Pinpoint the cell where the given text exists, returning its (x, y) midpoint coordinate. 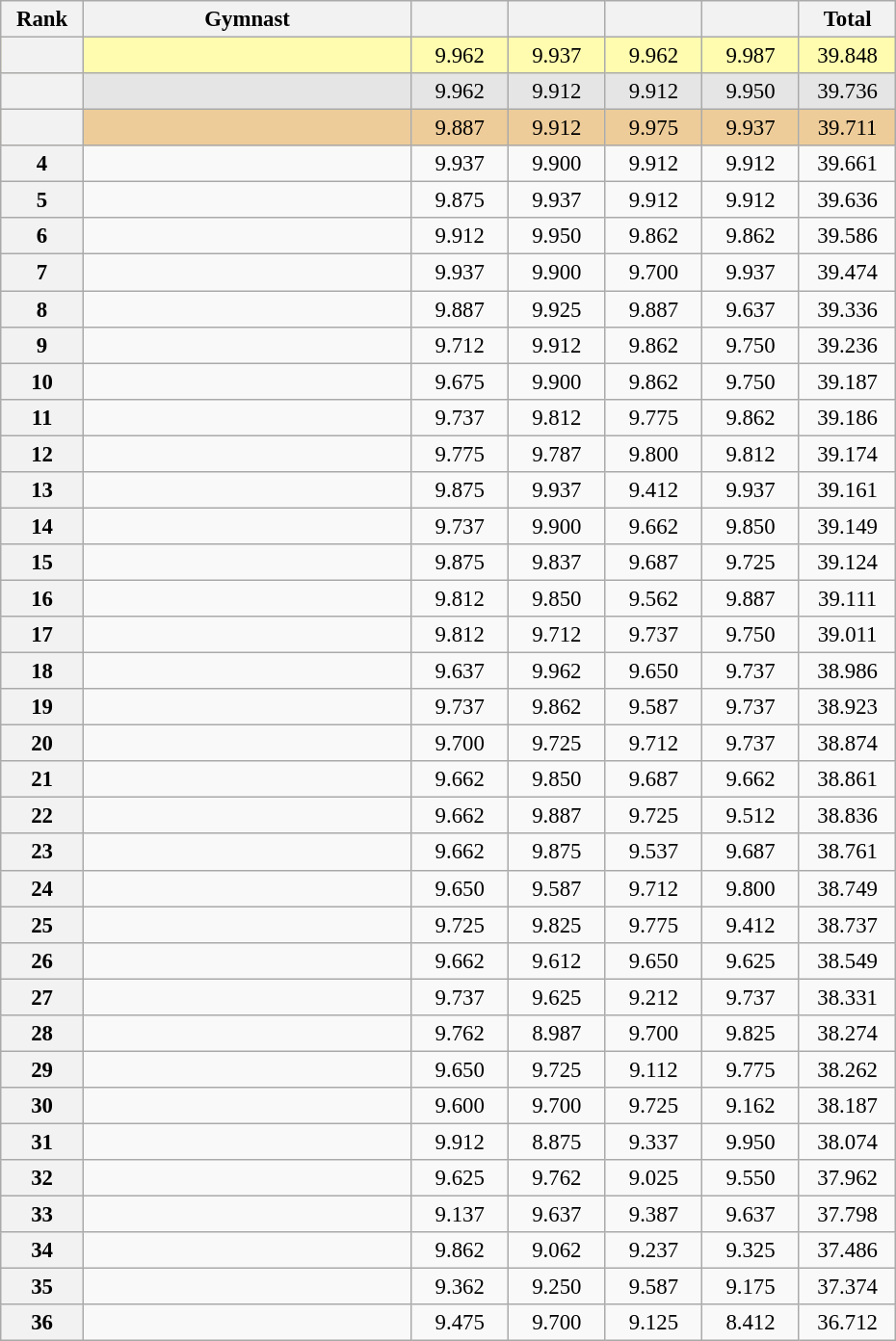
31 (42, 1142)
38.074 (848, 1142)
39.124 (848, 563)
16 (42, 598)
24 (42, 888)
Gymnast (247, 19)
11 (42, 417)
39.174 (848, 454)
Total (848, 19)
39.186 (848, 417)
9.975 (653, 128)
38.874 (848, 744)
9.387 (653, 1215)
12 (42, 454)
35 (42, 1287)
25 (42, 925)
39.011 (848, 635)
8.412 (751, 1323)
Rank (42, 19)
9.837 (557, 563)
29 (42, 1069)
38.331 (848, 997)
9.787 (557, 454)
39.161 (848, 490)
9.250 (557, 1287)
8.987 (557, 1034)
37.962 (848, 1178)
27 (42, 997)
9.175 (751, 1287)
13 (42, 490)
18 (42, 671)
9.362 (461, 1287)
6 (42, 236)
38.861 (848, 779)
5 (42, 200)
39.586 (848, 236)
19 (42, 707)
9.512 (751, 816)
26 (42, 960)
4 (42, 164)
38.923 (848, 707)
10 (42, 381)
32 (42, 1178)
9.112 (653, 1069)
9.562 (653, 598)
20 (42, 744)
38.986 (848, 671)
9.162 (751, 1106)
15 (42, 563)
8.875 (557, 1142)
38.749 (848, 888)
39.236 (848, 345)
9.537 (653, 853)
9.062 (557, 1250)
38.737 (848, 925)
9.337 (653, 1142)
9 (42, 345)
38.836 (848, 816)
39.149 (848, 526)
38.262 (848, 1069)
36.712 (848, 1323)
36 (42, 1323)
39.187 (848, 381)
9.475 (461, 1323)
9.212 (653, 997)
9.612 (557, 960)
7 (42, 273)
39.736 (848, 92)
39.336 (848, 309)
39.636 (848, 200)
39.711 (848, 128)
39.848 (848, 56)
9.237 (653, 1250)
9.325 (751, 1250)
14 (42, 526)
22 (42, 816)
30 (42, 1106)
17 (42, 635)
37.374 (848, 1287)
38.187 (848, 1106)
23 (42, 853)
9.137 (461, 1215)
21 (42, 779)
37.798 (848, 1215)
9.675 (461, 381)
38.761 (848, 853)
28 (42, 1034)
38.549 (848, 960)
33 (42, 1215)
9.925 (557, 309)
39.111 (848, 598)
9.987 (751, 56)
9.550 (751, 1178)
37.486 (848, 1250)
8 (42, 309)
9.600 (461, 1106)
39.661 (848, 164)
9.025 (653, 1178)
9.125 (653, 1323)
38.274 (848, 1034)
34 (42, 1250)
39.474 (848, 273)
